Scan for the cell matching the given text and deliver its [x, y] coordinate at center. 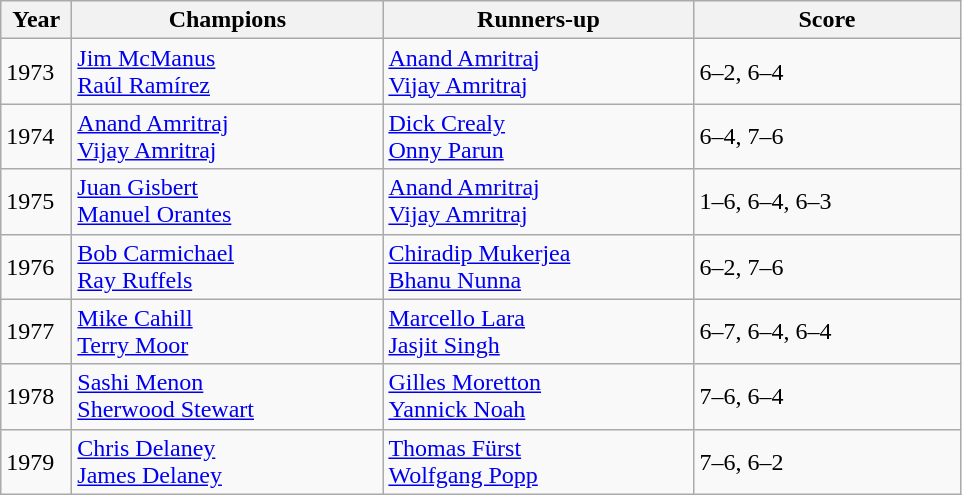
Gilles Moretton Yannick Noah [538, 396]
7–6, 6–4 [827, 396]
Score [827, 20]
7–6, 6–2 [827, 462]
Jim McManus Raúl Ramírez [228, 72]
Dick Crealy Onny Parun [538, 136]
Year [36, 20]
6–4, 7–6 [827, 136]
1974 [36, 136]
Juan Gisbert Manuel Orantes [228, 202]
Champions [228, 20]
1978 [36, 396]
1976 [36, 266]
Chris Delaney James Delaney [228, 462]
Chiradip Mukerjea Bhanu Nunna [538, 266]
Marcello Lara Jasjit Singh [538, 332]
1979 [36, 462]
Mike Cahill Terry Moor [228, 332]
1–6, 6–4, 6–3 [827, 202]
Thomas Fürst Wolfgang Popp [538, 462]
6–7, 6–4, 6–4 [827, 332]
Runners-up [538, 20]
1977 [36, 332]
6–2, 7–6 [827, 266]
1975 [36, 202]
Sashi Menon Sherwood Stewart [228, 396]
6–2, 6–4 [827, 72]
Bob Carmichael Ray Ruffels [228, 266]
1973 [36, 72]
